For the text-containing cell, return its midpoint in (x, y) coordinate format. 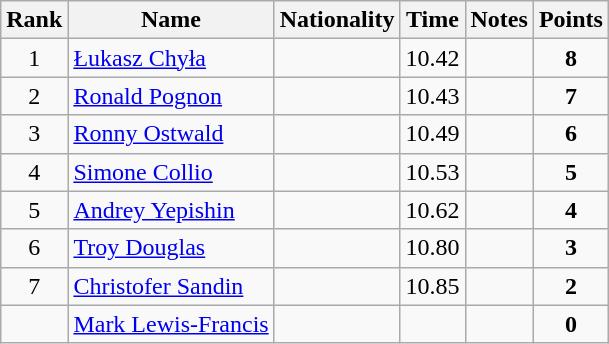
Rank (34, 20)
10.80 (432, 248)
Łukasz Chyła (171, 58)
Notes (499, 20)
1 (34, 58)
Ronald Pognon (171, 96)
10.42 (432, 58)
Mark Lewis-Francis (171, 324)
Nationality (337, 20)
Time (432, 20)
0 (570, 324)
Troy Douglas (171, 248)
10.62 (432, 210)
Simone Collio (171, 172)
Andrey Yepishin (171, 210)
10.85 (432, 286)
10.49 (432, 134)
Name (171, 20)
Points (570, 20)
Ronny Ostwald (171, 134)
10.43 (432, 96)
8 (570, 58)
Christofer Sandin (171, 286)
10.53 (432, 172)
